Locate the cell with the specified text and output its [x, y] center coordinate. 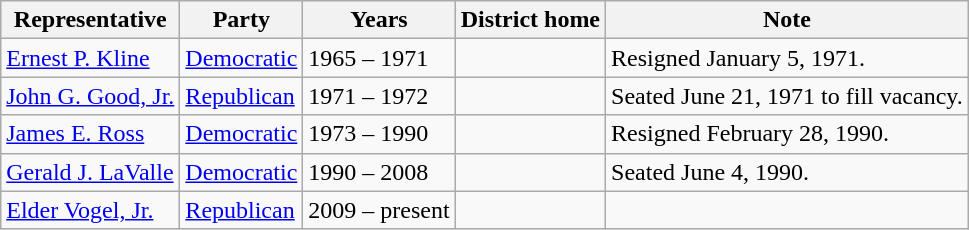
James E. Ross [90, 134]
Seated June 21, 1971 to fill vacancy. [788, 96]
John G. Good, Jr. [90, 96]
Resigned January 5, 1971. [788, 58]
Party [242, 20]
2009 – present [379, 210]
1973 – 1990 [379, 134]
Representative [90, 20]
1971 – 1972 [379, 96]
District home [530, 20]
Gerald J. LaValle [90, 172]
Note [788, 20]
Resigned February 28, 1990. [788, 134]
Ernest P. Kline [90, 58]
Elder Vogel, Jr. [90, 210]
1990 – 2008 [379, 172]
1965 – 1971 [379, 58]
Seated June 4, 1990. [788, 172]
Years [379, 20]
